Return the (X, Y) coordinate for the center point of the cell that contains the specified text.  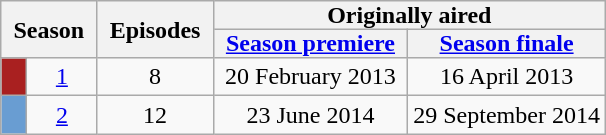
16 April 2013 (507, 77)
Season (49, 30)
Season premiere (310, 43)
29 September 2014 (507, 115)
Episodes (155, 30)
8 (155, 77)
Season finale (507, 43)
12 (155, 115)
20 February 2013 (310, 77)
2 (62, 115)
Originally aired (409, 15)
23 June 2014 (310, 115)
1 (62, 77)
